Determine the (X, Y) coordinate at the center of the cell enclosing the given text.  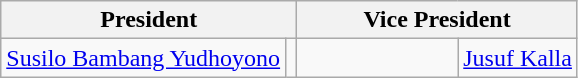
President (149, 20)
Jusuf Kalla (518, 58)
Susilo Bambang Yudhoyono (144, 58)
Vice President (438, 20)
